Return (X, Y) of the center of cell containing provided text 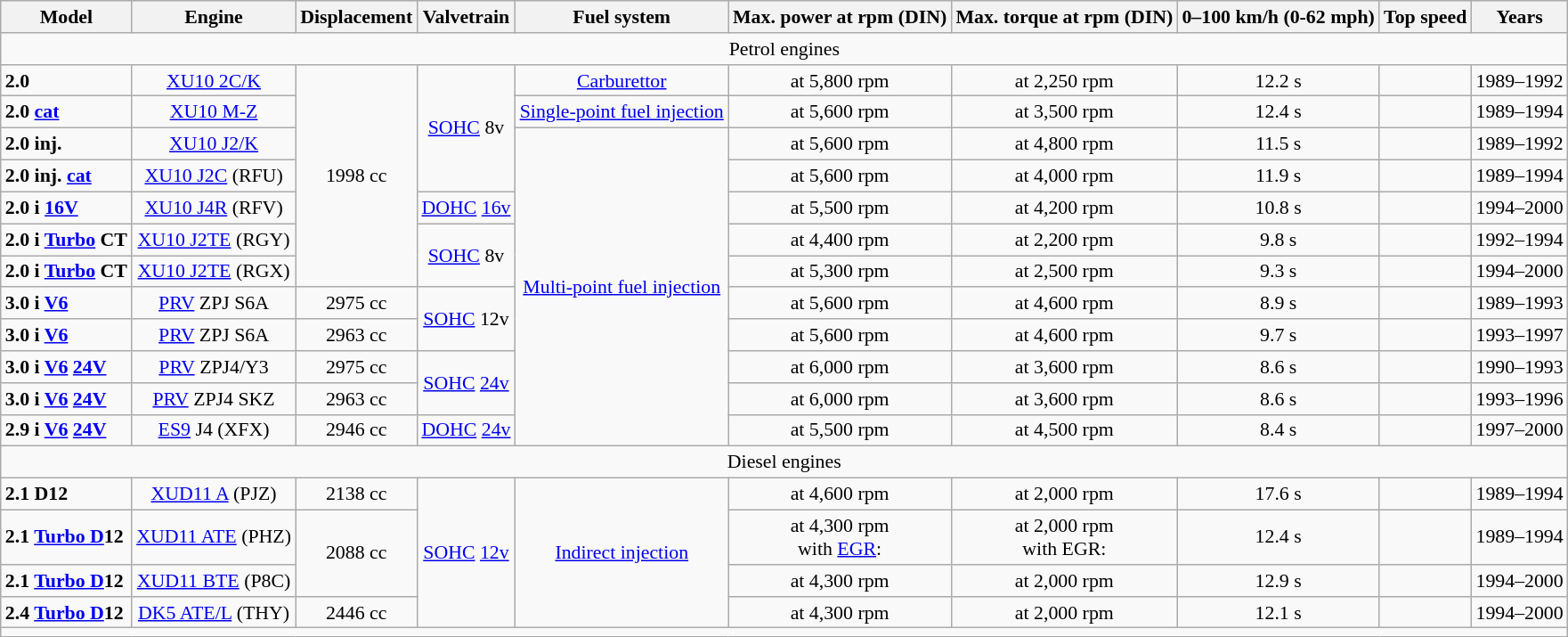
at 4,000 rpm (1064, 176)
Top speed (1425, 16)
XUD11 ATE (PHZ) (214, 536)
10.8 s (1279, 208)
2.0 i 16V (66, 208)
at 2,250 rpm (1064, 80)
at 5,300 rpm (840, 271)
DOHC 16v (466, 208)
Diesel engines (784, 461)
XU10 J2TE (RGX) (214, 271)
8.9 s (1279, 303)
XUD11 A (PJZ) (214, 494)
2.1 D12 (66, 494)
at 4,800 rpm (1064, 143)
Petrol engines (784, 48)
at 3,500 rpm (1064, 111)
1990–1993 (1519, 366)
Max. power at rpm (DIN) (840, 16)
2446 cc (356, 612)
Multi-point fuel injection (622, 287)
XU10 J2TE (RGY) (214, 239)
ES9 J4 (XFX) (214, 430)
at 4,400 rpm (840, 239)
2.0 (66, 80)
1993–1996 (1519, 398)
at 4,500 rpm (1064, 430)
2138 cc (356, 494)
Indirect injection (622, 552)
PRV ZPJ4 SKZ (214, 398)
2.0 inj. cat (66, 176)
Model (66, 16)
XU10 J4R (RFV) (214, 208)
0–100 km/h (0-62 mph) (1279, 16)
XU10 J2/K (214, 143)
XU10 J2C (RFU) (214, 176)
12.9 s (1279, 580)
2.4 Turbo D12 (66, 612)
1989–1993 (1519, 303)
Valvetrain (466, 16)
1992–1994 (1519, 239)
8.4 s (1279, 430)
1993–1997 (1519, 334)
PRV ZPJ4/Y3 (214, 366)
11.5 s (1279, 143)
at 4,200 rpm (1064, 208)
2088 cc (356, 552)
2.9 i V6 24V (66, 430)
Years (1519, 16)
12.2 s (1279, 80)
Carburettor (622, 80)
DK5 ATE/L (THY) (214, 612)
at 2,200 rpm (1064, 239)
at 5,800 rpm (840, 80)
9.3 s (1279, 271)
DOHC 24v (466, 430)
1998 cc (356, 176)
2946 cc (356, 430)
SOHC 24v (466, 381)
Displacement (356, 16)
at 2,500 rpm (1064, 271)
11.9 s (1279, 176)
XU10 2C/K (214, 80)
Fuel system (622, 16)
at 2,000 rpmwith EGR: (1064, 536)
9.8 s (1279, 239)
9.7 s (1279, 334)
2.0 inj. (66, 143)
1997–2000 (1519, 430)
XU10 M-Z (214, 111)
Engine (214, 16)
at 4,300 rpmwith EGR: (840, 536)
12.1 s (1279, 612)
Max. torque at rpm (DIN) (1064, 16)
Single-point fuel injection (622, 111)
XUD11 BTE (P8C) (214, 580)
17.6 s (1279, 494)
2.0 cat (66, 111)
